Pinpoint the cell where the given text exists, returning its [X, Y] midpoint coordinate. 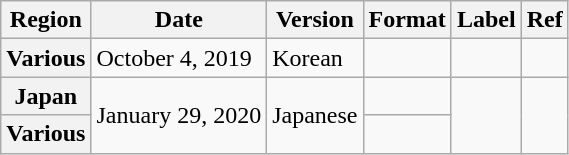
Version [315, 20]
Japanese [315, 115]
Ref [544, 20]
October 4, 2019 [179, 58]
Date [179, 20]
Region [46, 20]
Korean [315, 58]
Japan [46, 96]
Format [407, 20]
January 29, 2020 [179, 115]
Label [486, 20]
